Provide the [X, Y] coordinate of the cell's center where the given text is located.  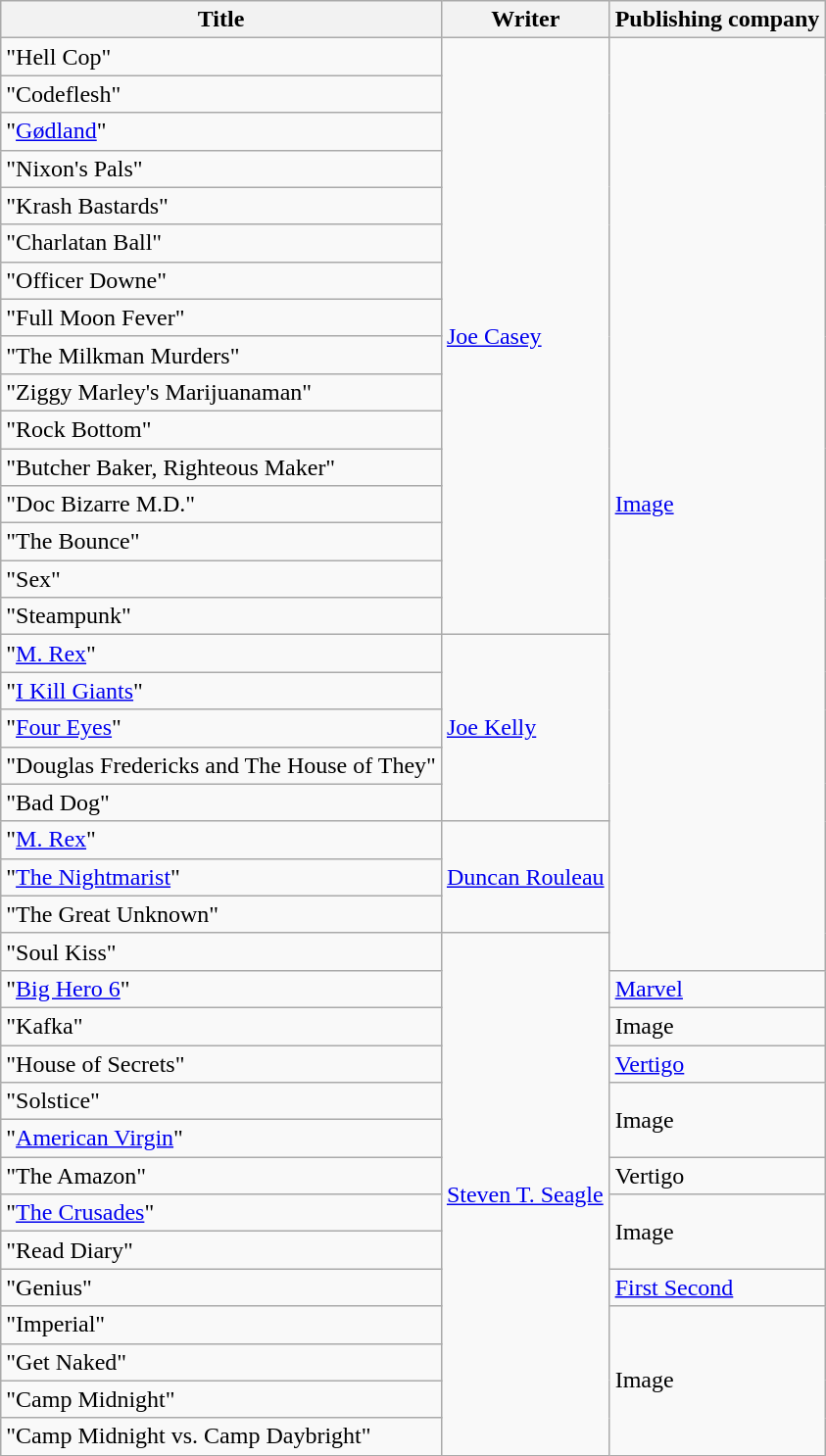
"Charlatan Ball" [221, 243]
"Camp Midnight" [221, 1399]
Publishing company [717, 20]
"House of Secrets" [221, 1063]
"I Kill Giants" [221, 691]
"Camp Midnight vs. Camp Daybright" [221, 1436]
"The Great Unknown" [221, 914]
Title [221, 20]
Steven T. Seagle [525, 1193]
"Imperial" [221, 1325]
"Doc Bizarre M.D." [221, 505]
"The Nightmarist" [221, 877]
"Rock Bottom" [221, 429]
"Big Hero 6" [221, 989]
"Codeflesh" [221, 94]
"Gødland" [221, 131]
"Soul Kiss" [221, 951]
Joe Kelly [525, 728]
"American Virgin" [221, 1139]
"The Amazon" [221, 1176]
"Officer Downe" [221, 280]
"Nixon's Pals" [221, 169]
"The Milkman Murders" [221, 355]
"Douglas Fredericks and The House of They" [221, 765]
"Krash Bastards" [221, 206]
"The Crusades" [221, 1213]
"Butcher Baker, Righteous Maker" [221, 467]
"Four Eyes" [221, 728]
"Read Diary" [221, 1250]
"Steampunk" [221, 616]
Writer [525, 20]
"Kafka" [221, 1026]
First Second [717, 1287]
"The Bounce" [221, 542]
"Hell Cop" [221, 57]
Joe Casey [525, 337]
"Get Naked" [221, 1362]
"Full Moon Fever" [221, 317]
Marvel [717, 989]
"Ziggy Marley's Marijuanaman" [221, 392]
"Sex" [221, 579]
Duncan Rouleau [525, 877]
"Bad Dog" [221, 802]
"Solstice" [221, 1101]
"Genius" [221, 1287]
